Return (x, y) of the center of cell containing provided text 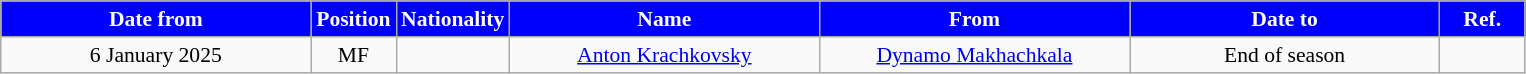
Date to (1285, 19)
Nationality (452, 19)
Date from (156, 19)
From (974, 19)
End of season (1285, 55)
Dynamo Makhachkala (974, 55)
Ref. (1482, 19)
MF (354, 55)
Position (354, 19)
Name (664, 19)
6 January 2025 (156, 55)
Anton Krachkovsky (664, 55)
